Capture the cell that displays the provided text and extract its [X, Y] central coordinate. 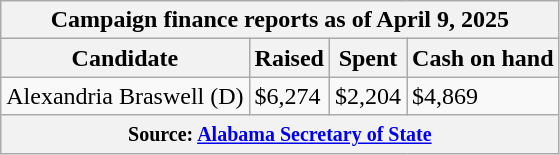
Source: Alabama Secretary of State [280, 134]
Candidate [125, 58]
Raised [289, 58]
Alexandria Braswell (D) [125, 96]
Campaign finance reports as of April 9, 2025 [280, 20]
$4,869 [483, 96]
Cash on hand [483, 58]
Spent [368, 58]
$6,274 [289, 96]
$2,204 [368, 96]
